Return [X, Y] of the center of cell containing provided text 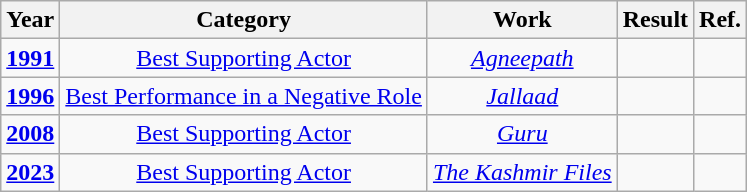
Category [244, 20]
Agneepath [522, 58]
Result [655, 20]
2023 [30, 172]
The Kashmir Files [522, 172]
Ref. [720, 20]
1996 [30, 96]
Guru [522, 134]
Jallaad [522, 96]
Year [30, 20]
Work [522, 20]
2008 [30, 134]
1991 [30, 58]
Best Performance in a Negative Role [244, 96]
